Find where the given text appears and provide that cell's center as [x, y] coordinate. 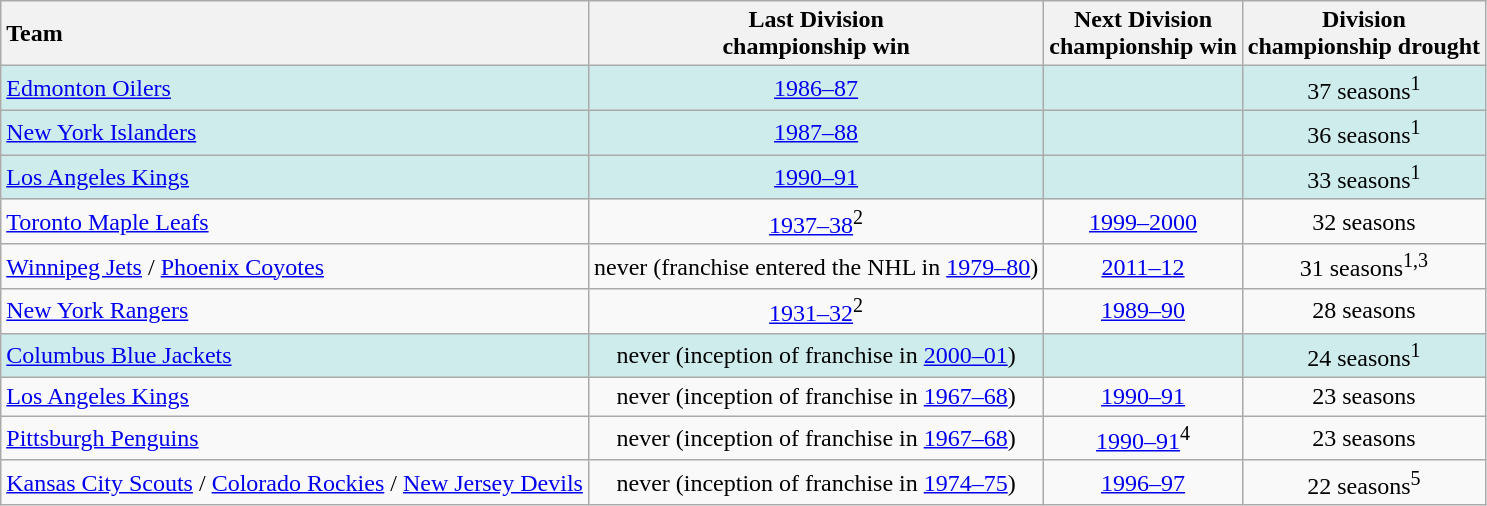
never (inception of franchise in 2000–01) [816, 356]
2011–12 [1143, 266]
1987–88 [816, 132]
Edmonton Oilers [295, 88]
32 seasons [1364, 222]
1996–97 [1143, 482]
Columbus Blue Jackets [295, 356]
1937–382 [816, 222]
28 seasons [1364, 312]
Team [295, 34]
31 seasons1,3 [1364, 266]
1999–2000 [1143, 222]
New York Islanders [295, 132]
never (inception of franchise in 1974–75) [816, 482]
37 seasons1 [1364, 88]
Kansas City Scouts / Colorado Rockies / New Jersey Devils [295, 482]
Winnipeg Jets / Phoenix Coyotes [295, 266]
1989–90 [1143, 312]
1986–87 [816, 88]
1931–322 [816, 312]
Next Divisionchampionship win [1143, 34]
1990–914 [1143, 438]
New York Rangers [295, 312]
24 seasons1 [1364, 356]
Pittsburgh Penguins [295, 438]
36 seasons1 [1364, 132]
Last Divisionchampionship win [816, 34]
33 seasons1 [1364, 178]
22 seasons5 [1364, 482]
Divisionchampionship drought [1364, 34]
Toronto Maple Leafs [295, 222]
never (franchise entered the NHL in 1979–80) [816, 266]
